From the cell containing the given text, extract its center point as (X, Y) coordinate. 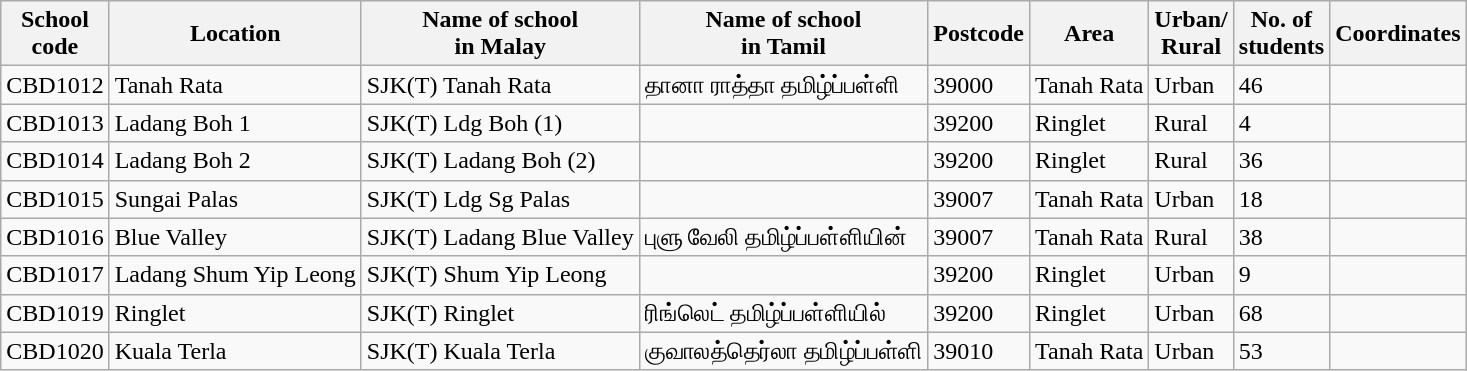
CBD1019 (55, 313)
தானா ராத்தா தமிழ்ப்பள்ளி (784, 85)
38 (1281, 237)
Ladang Boh 1 (235, 123)
Sungai Palas (235, 199)
CBD1014 (55, 161)
39010 (979, 351)
Schoolcode (55, 34)
SJK(T) Ringlet (500, 313)
Area (1088, 34)
CBD1017 (55, 275)
Ladang Boh 2 (235, 161)
68 (1281, 313)
Name of schoolin Tamil (784, 34)
36 (1281, 161)
CBD1020 (55, 351)
No. ofstudents (1281, 34)
ரிங்லெட் தமிழ்ப்பள்ளியில் (784, 313)
Postcode (979, 34)
SJK(T) Ladang Boh (2) (500, 161)
SJK(T) Shum Yip Leong (500, 275)
46 (1281, 85)
Location (235, 34)
SJK(T) Ldg Boh (1) (500, 123)
4 (1281, 123)
CBD1012 (55, 85)
39000 (979, 85)
CBD1015 (55, 199)
SJK(T) Kuala Terla (500, 351)
9 (1281, 275)
CBD1016 (55, 237)
Kuala Terla (235, 351)
Urban/Rural (1191, 34)
குவாலத்தெர்லா தமிழ்ப்பள்ளி (784, 351)
புளு வேலி தமிழ்ப்பள்ளியின் (784, 237)
Ladang Shum Yip Leong (235, 275)
Name of schoolin Malay (500, 34)
53 (1281, 351)
18 (1281, 199)
SJK(T) Tanah Rata (500, 85)
SJK(T) Ldg Sg Palas (500, 199)
SJK(T) Ladang Blue Valley (500, 237)
Blue Valley (235, 237)
Coordinates (1398, 34)
CBD1013 (55, 123)
